Detect which cell encompasses the target text, then output its (X, Y) center coordinate. 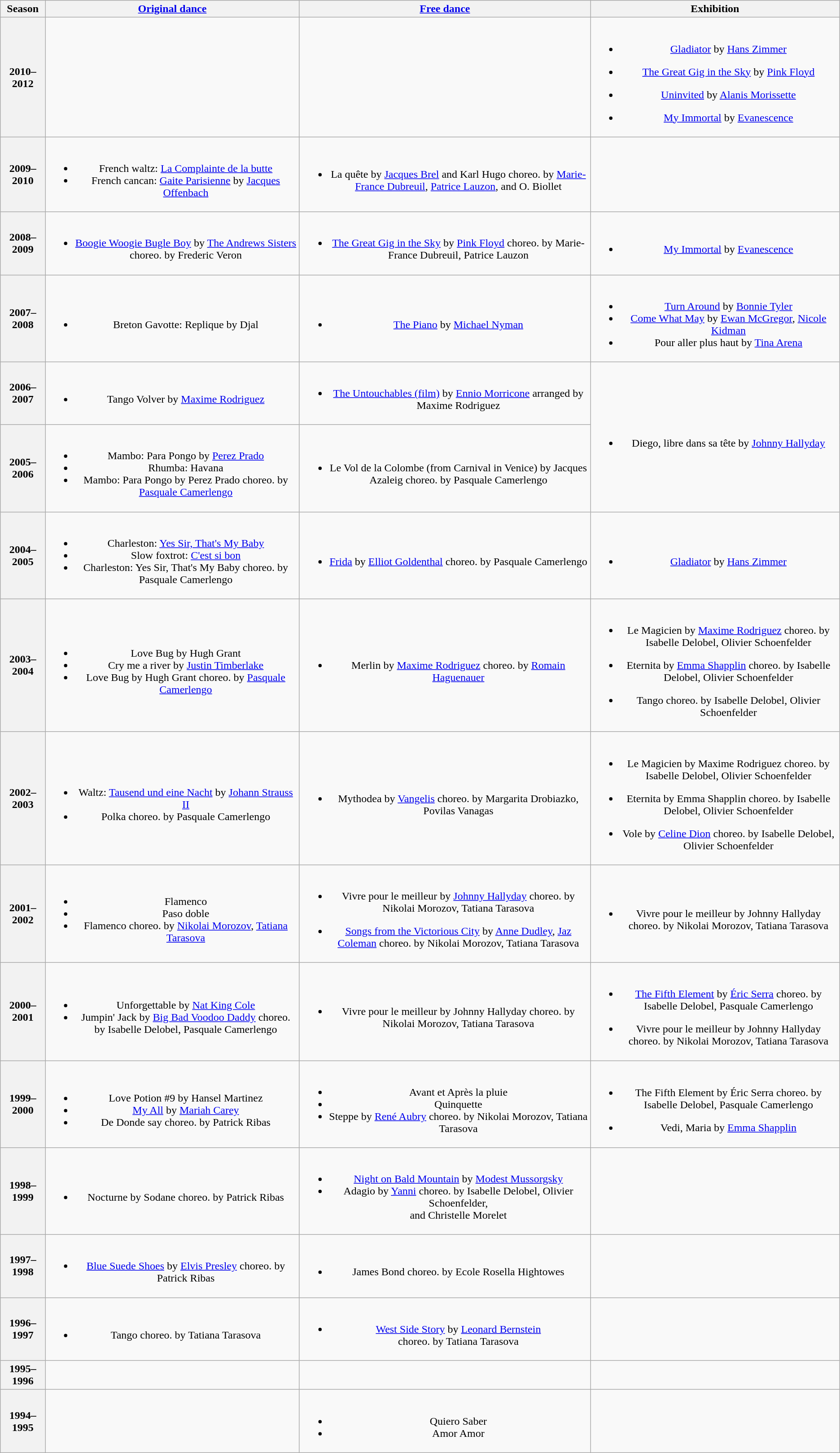
The Great Gig in the Sky by Pink Floyd choreo. by Marie-France Dubreuil, Patrice Lauzon (445, 243)
Merlin by Maxime Rodriguez choreo. by Romain Haguenauer (445, 665)
2007–2008 (23, 318)
FlamencoPaso dobleFlamenco choreo. by Nikolai Morozov, Tatiana Tarasova (172, 913)
Le Vol de la Colombe (from Carnival in Venice) by Jacques Azaleig choreo. by Pasquale Camerlengo (445, 468)
Love Potion #9 by Hansel MartinezMy All by Mariah CareyDe Donde say choreo. by Patrick Ribas (172, 1104)
Gladiator by Hans Zimmer (715, 555)
Avant et Après la pluieQuinquetteSteppe by René Aubry choreo. by Nikolai Morozov, Tatiana Tarasova (445, 1104)
Gladiator by Hans ZimmerThe Great Gig in the Sky by Pink FloydUninvited by Alanis MorissetteMy Immortal by Evanescence (715, 77)
Waltz: Tausend und eine Nacht by Johann Strauss IIPolka choreo. by Pasquale Camerlengo (172, 798)
1994–1995 (23, 1421)
The Untouchables (film) by Ennio Morricone arranged by Maxime Rodriguez (445, 393)
2001–2002 (23, 913)
La quête by Jacques Brel and Karl Hugo choreo. by Marie-France Dubreuil, Patrice Lauzon, and O. Biollet (445, 174)
2003–2004 (23, 665)
Quiero SaberAmor Amor (445, 1421)
Love Bug by Hugh GrantCry me a river by Justin TimberlakeLove Bug by Hugh Grant choreo. by Pasquale Camerlengo (172, 665)
Exhibition (715, 9)
2002–2003 (23, 798)
My Immortal by Evanescence (715, 243)
Mambo: Para Pongo by Perez PradoRhumba: HavanaMambo: Para Pongo by Perez Prado choreo. by Pasquale Camerlengo (172, 468)
2005–2006 (23, 468)
Breton Gavotte: Replique by Djal (172, 318)
Free dance (445, 9)
2010–2012 (23, 77)
West Side Story by Leonard Bernstein choreo. by Tatiana Tarasova (445, 1329)
Tango choreo. by Tatiana Tarasova (172, 1329)
James Bond choreo. by Ecole Rosella Hightowes (445, 1266)
Original dance (172, 9)
2006–2007 (23, 393)
The Fifth Element by Éric Serra choreo. by Isabelle Delobel, Pasquale CamerlengoVedi, Maria by Emma Shapplin (715, 1104)
2004–2005 (23, 555)
1997–1998 (23, 1266)
1996–1997 (23, 1329)
The Piano by Michael Nyman (445, 318)
Mythodea by Vangelis choreo. by Margarita Drobiazko, Povilas Vanagas (445, 798)
2009–2010 (23, 174)
Unforgettable by Nat King ColeJumpin' Jack by Big Bad Voodoo Daddy choreo. by Isabelle Delobel, Pasquale Camerlengo (172, 1011)
Boogie Woogie Bugle Boy by The Andrews Sisters choreo. by Frederic Veron (172, 243)
1998–1999 (23, 1191)
2000–2001 (23, 1011)
Tango Volver by Maxime Rodriguez (172, 393)
Nocturne by Sodane choreo. by Patrick Ribas (172, 1191)
Diego, libre dans sa tête by Johnny Hallyday (715, 437)
1995–1996 (23, 1375)
Blue Suede Shoes by Elvis Presley choreo. by Patrick Ribas (172, 1266)
1999–2000 (23, 1104)
French waltz: La Complainte de la butteFrench cancan: Gaite Parisienne by Jacques Offenbach (172, 174)
Turn Around by Bonnie TylerCome What May by Ewan McGregor, Nicole KidmanPour aller plus haut by Tina Arena (715, 318)
Charleston: Yes Sir, That's My BabySlow foxtrot: C'est si bonCharleston: Yes Sir, That's My Baby choreo. by Pasquale Camerlengo (172, 555)
Frida by Elliot Goldenthal choreo. by Pasquale Camerlengo (445, 555)
2008–2009 (23, 243)
Season (23, 9)
Night on Bald Mountain by Modest MussorgskyAdagio by Yanni choreo. by Isabelle Delobel, Olivier Schoenfelder, and Christelle Morelet (445, 1191)
